Return (x, y) of the center of cell containing provided text 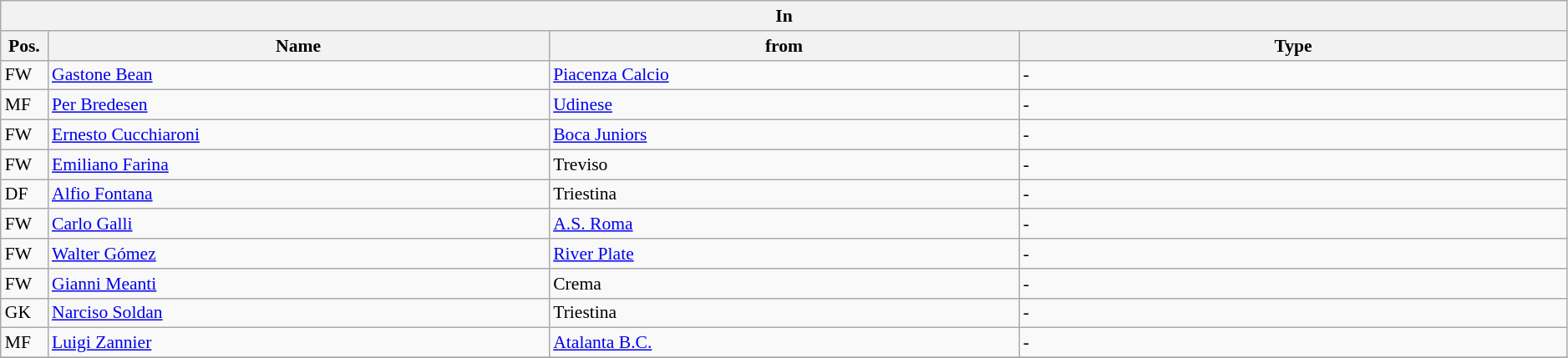
Ernesto Cucchiaroni (298, 135)
Narciso Soldan (298, 313)
Carlo Galli (298, 224)
DF (24, 194)
from (784, 46)
Atalanta B.C. (784, 343)
Per Bredesen (298, 105)
GK (24, 313)
Pos. (24, 46)
Boca Juniors (784, 135)
Gianni Meanti (298, 284)
Type (1293, 46)
Crema (784, 284)
Udinese (784, 105)
Walter Gómez (298, 254)
In (784, 16)
A.S. Roma (784, 224)
Treviso (784, 164)
Name (298, 46)
Alfio Fontana (298, 194)
Luigi Zannier (298, 343)
River Plate (784, 254)
Gastone Bean (298, 75)
Piacenza Calcio (784, 75)
Emiliano Farina (298, 164)
